Capture the cell that displays the provided text and extract its [x, y] central coordinate. 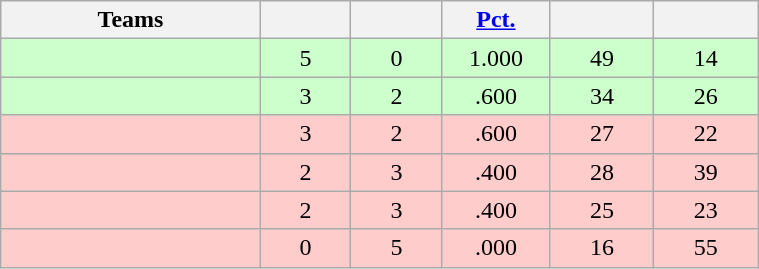
39 [706, 172]
25 [602, 210]
34 [602, 96]
22 [706, 134]
28 [602, 172]
26 [706, 96]
16 [602, 248]
55 [706, 248]
14 [706, 58]
1.000 [496, 58]
Teams [130, 20]
23 [706, 210]
Pct. [496, 20]
.000 [496, 248]
49 [602, 58]
27 [602, 134]
